Identify which cell holds the provided text, then report its (x, y) central coordinate. 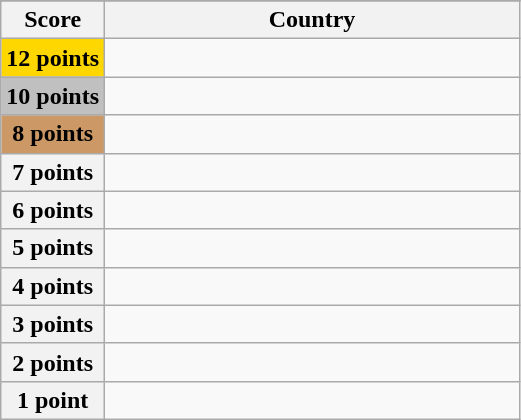
Score (53, 20)
10 points (53, 96)
3 points (53, 324)
7 points (53, 172)
Country (312, 20)
4 points (53, 286)
5 points (53, 248)
12 points (53, 58)
2 points (53, 362)
6 points (53, 210)
8 points (53, 134)
1 point (53, 400)
